Pinpoint the cell where the given text exists, returning its [x, y] midpoint coordinate. 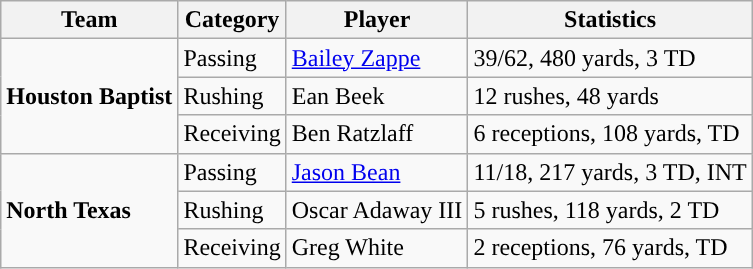
39/62, 480 yards, 3 TD [610, 58]
Houston Baptist [90, 96]
Oscar Adaway III [377, 210]
Ben Ratzlaff [377, 134]
2 receptions, 76 yards, TD [610, 248]
Greg White [377, 248]
Team [90, 20]
Statistics [610, 20]
6 receptions, 108 yards, TD [610, 134]
Jason Bean [377, 172]
Bailey Zappe [377, 58]
12 rushes, 48 yards [610, 96]
North Texas [90, 210]
Player [377, 20]
Category [232, 20]
Ean Beek [377, 96]
5 rushes, 118 yards, 2 TD [610, 210]
11/18, 217 yards, 3 TD, INT [610, 172]
